Identify which cell holds the provided text, then report its (X, Y) central coordinate. 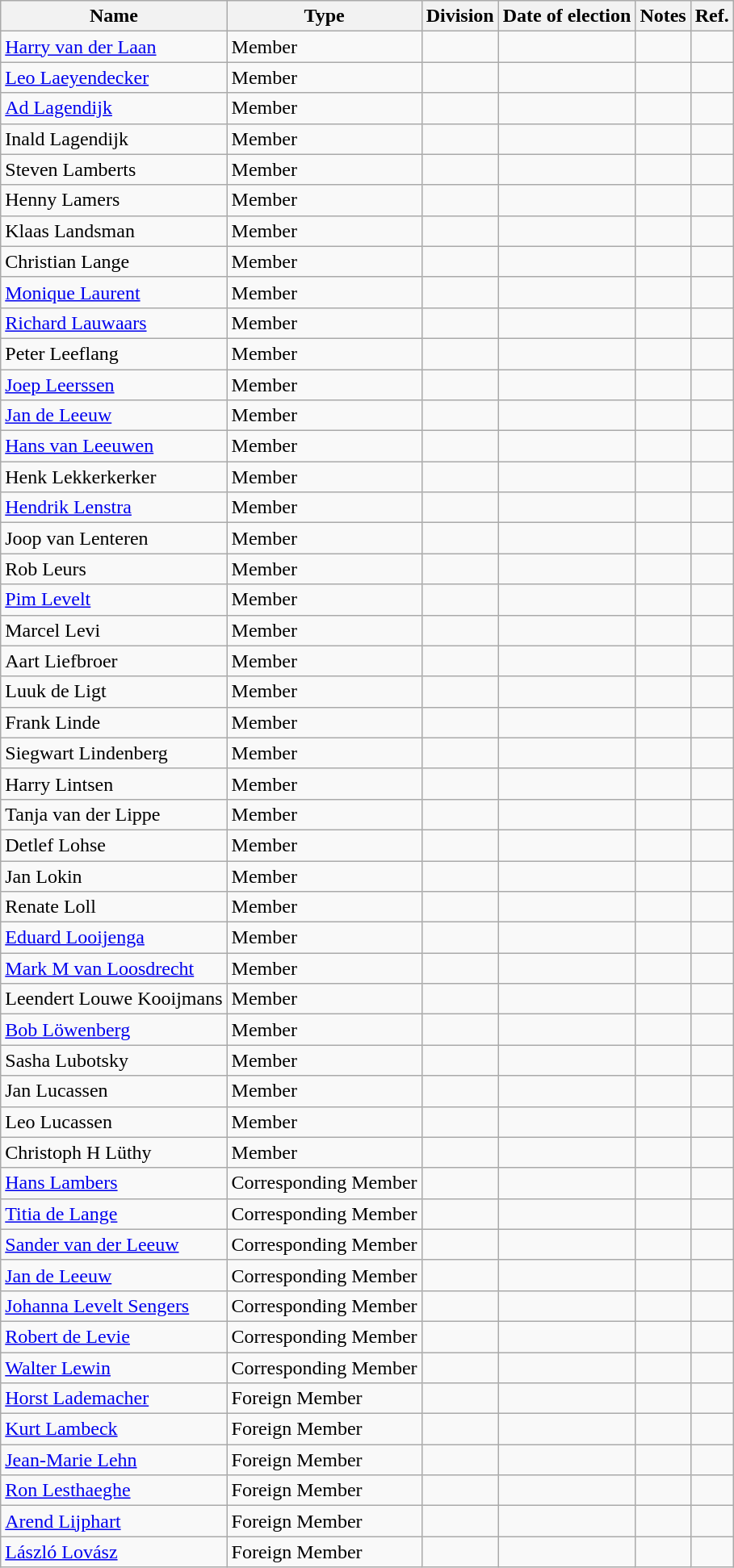
Harry Lintsen (114, 784)
Frank Linde (114, 722)
Peter Leeflang (114, 353)
Bob Löwenberg (114, 1030)
Tanja van der Lippe (114, 814)
Jan Lokin (114, 876)
Walter Lewin (114, 1368)
Steven Lamberts (114, 169)
Division (460, 16)
Notes (663, 16)
Hendrik Lenstra (114, 508)
Hans Lambers (114, 1183)
Joop van Lenteren (114, 538)
Jan Lucassen (114, 1091)
Ron Lesthaeghe (114, 1491)
Ad Lagendijk (114, 108)
Joep Leerssen (114, 385)
Monique Laurent (114, 292)
Leo Laeyendecker (114, 77)
Type (325, 16)
Henny Lamers (114, 200)
Inald Lagendijk (114, 139)
Sasha Lubotsky (114, 1060)
László Lovász (114, 1552)
Marcel Levi (114, 630)
Date of election (567, 16)
Johanna Levelt Sengers (114, 1306)
Siegwart Lindenberg (114, 753)
Renate Loll (114, 907)
Leendert Louwe Kooijmans (114, 999)
Richard Lauwaars (114, 323)
Christian Lange (114, 261)
Jean-Marie Lehn (114, 1460)
Detlef Lohse (114, 845)
Christoph H Lüthy (114, 1152)
Leo Lucassen (114, 1122)
Mark M van Loosdrecht (114, 968)
Klaas Landsman (114, 231)
Pim Levelt (114, 600)
Eduard Looijenga (114, 938)
Aart Liefbroer (114, 661)
Name (114, 16)
Harry van der Laan (114, 47)
Henk Lekkerkerker (114, 477)
Rob Leurs (114, 569)
Hans van Leeuwen (114, 446)
Kurt Lambeck (114, 1429)
Arend Lijphart (114, 1521)
Horst Lademacher (114, 1399)
Titia de Lange (114, 1214)
Robert de Levie (114, 1336)
Ref. (712, 16)
Luuk de Ligt (114, 692)
Sander van der Leeuw (114, 1244)
